Identify which cell holds the provided text, then report its (x, y) central coordinate. 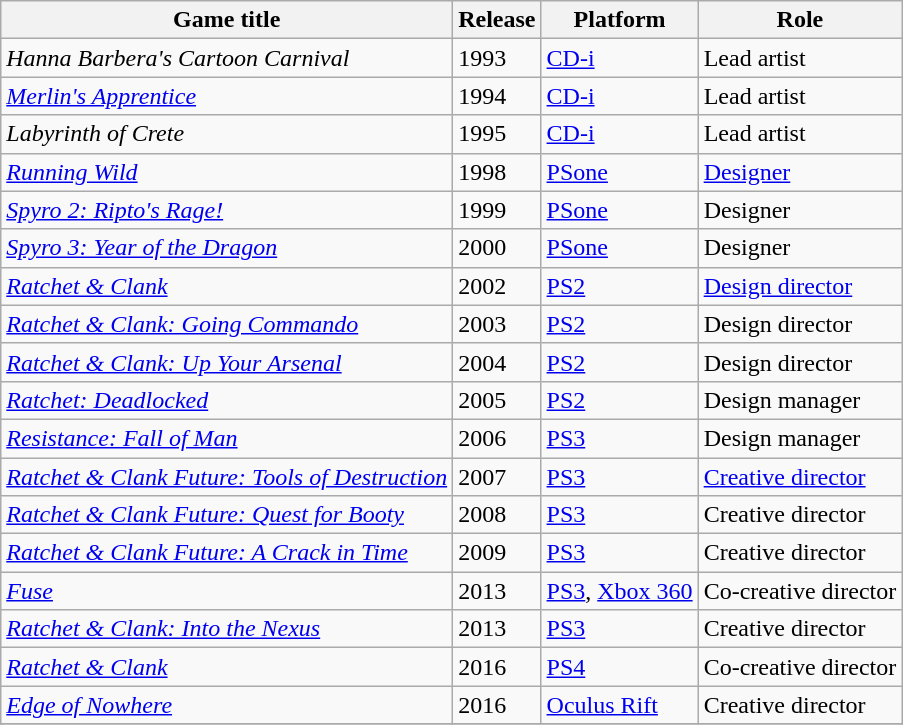
Spyro 3: Year of the Dragon (227, 248)
1994 (497, 96)
Game title (227, 20)
Release (497, 20)
Running Wild (227, 172)
2005 (497, 400)
2003 (497, 324)
Edge of Nowhere (227, 705)
2006 (497, 438)
Labyrinth of Crete (227, 134)
Spyro 2: Ripto's Rage! (227, 210)
1998 (497, 172)
2002 (497, 286)
Fuse (227, 591)
Oculus Rift (620, 705)
Ratchet & Clank: Up Your Arsenal (227, 362)
2004 (497, 362)
1999 (497, 210)
Ratchet & Clank Future: A Crack in Time (227, 553)
PS3, Xbox 360 (620, 591)
Role (800, 20)
Platform (620, 20)
Ratchet & Clank: Into the Nexus (227, 629)
Resistance: Fall of Man (227, 438)
Hanna Barbera's Cartoon Carnival (227, 58)
Ratchet & Clank Future: Tools of Destruction (227, 477)
2007 (497, 477)
Ratchet: Deadlocked (227, 400)
1995 (497, 134)
2000 (497, 248)
Merlin's Apprentice (227, 96)
PS4 (620, 667)
Ratchet & Clank: Going Commando (227, 324)
2008 (497, 515)
2009 (497, 553)
Ratchet & Clank Future: Quest for Booty (227, 515)
1993 (497, 58)
